Pinpoint the cell where the given text exists, returning its (x, y) midpoint coordinate. 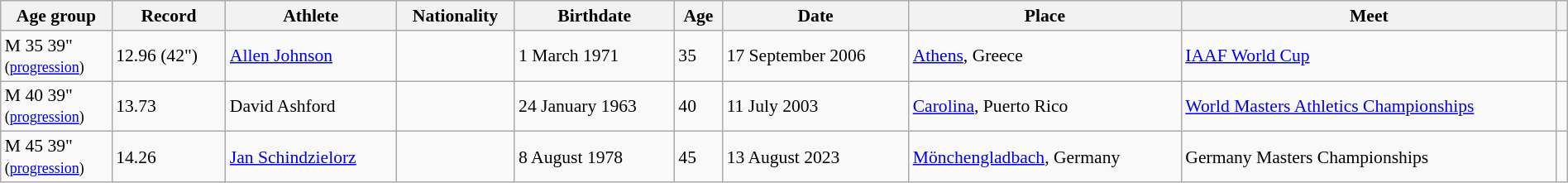
Birthdate (594, 16)
Place (1045, 16)
14.26 (169, 157)
12.96 (42") (169, 56)
Meet (1369, 16)
24 January 1963 (594, 106)
M 40 39" (progression) (56, 106)
World Masters Athletics Championships (1369, 106)
Jan Schindzielorz (311, 157)
1 March 1971 (594, 56)
40 (698, 106)
8 August 1978 (594, 157)
Age (698, 16)
Nationality (455, 16)
13 August 2023 (815, 157)
Athlete (311, 16)
35 (698, 56)
M 45 39" (progression) (56, 157)
Athens, Greece (1045, 56)
13.73 (169, 106)
Age group (56, 16)
Mönchengladbach, Germany (1045, 157)
M 35 39" (progression) (56, 56)
Date (815, 16)
17 September 2006 (815, 56)
45 (698, 157)
David Ashford (311, 106)
11 July 2003 (815, 106)
Record (169, 16)
Carolina, Puerto Rico (1045, 106)
Germany Masters Championships (1369, 157)
Allen Johnson (311, 56)
IAAF World Cup (1369, 56)
